Capture the cell that displays the provided text and extract its (X, Y) central coordinate. 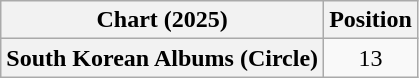
South Korean Albums (Circle) (162, 58)
Chart (2025) (162, 20)
Position (371, 20)
13 (371, 58)
